Search for the cell housing the specified text and yield its [x, y] center coordinate. 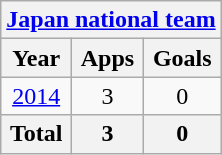
Year [36, 58]
Goals [182, 58]
2014 [36, 96]
Apps [108, 58]
Japan national team [111, 20]
Total [36, 134]
